Identify which cell holds the provided text, then report its [x, y] central coordinate. 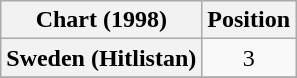
Chart (1998) [102, 20]
3 [249, 58]
Sweden (Hitlistan) [102, 58]
Position [249, 20]
